For the text-containing cell, return its midpoint in [x, y] coordinate format. 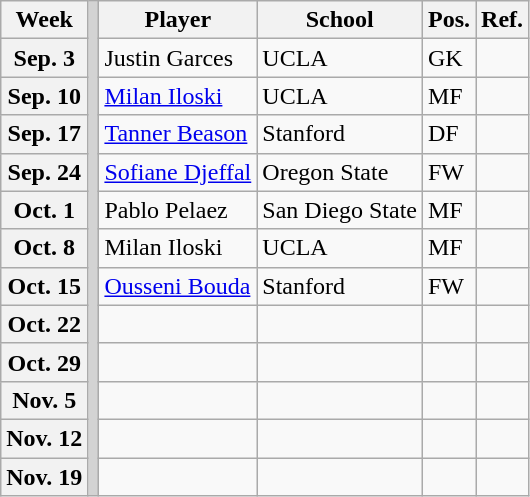
Sofiane Djeffal [178, 172]
Nov. 5 [44, 400]
Oct. 1 [44, 210]
Oct. 8 [44, 248]
Sep. 10 [44, 96]
Ref. [502, 20]
Oct. 22 [44, 324]
Sep. 17 [44, 134]
Tanner Beason [178, 134]
San Diego State [340, 210]
Player [178, 20]
Pos. [448, 20]
Oct. 15 [44, 286]
Oct. 29 [44, 362]
Sep. 24 [44, 172]
Nov. 12 [44, 438]
Pablo Pelaez [178, 210]
Oregon State [340, 172]
Week [44, 20]
School [340, 20]
Sep. 3 [44, 58]
Justin Garces [178, 58]
DF [448, 134]
Nov. 19 [44, 477]
Ousseni Bouda [178, 286]
GK [448, 58]
